Extract the (X, Y) coordinate from the center of the cell holding the provided text.  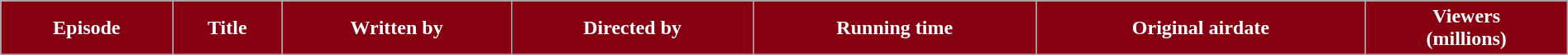
Title (227, 28)
Running time (895, 28)
Viewers(millions) (1466, 28)
Original airdate (1201, 28)
Episode (87, 28)
Directed by (632, 28)
Written by (397, 28)
